Return the [X, Y] coordinate for the center point of the cell that contains the specified text.  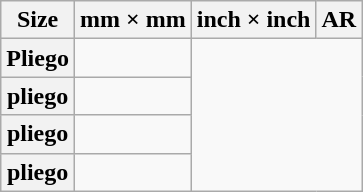
AR [339, 20]
mm × mm [132, 20]
inch × inch [254, 20]
Size [38, 20]
Pliego [38, 58]
